Search for the cell housing the specified text and yield its [x, y] center coordinate. 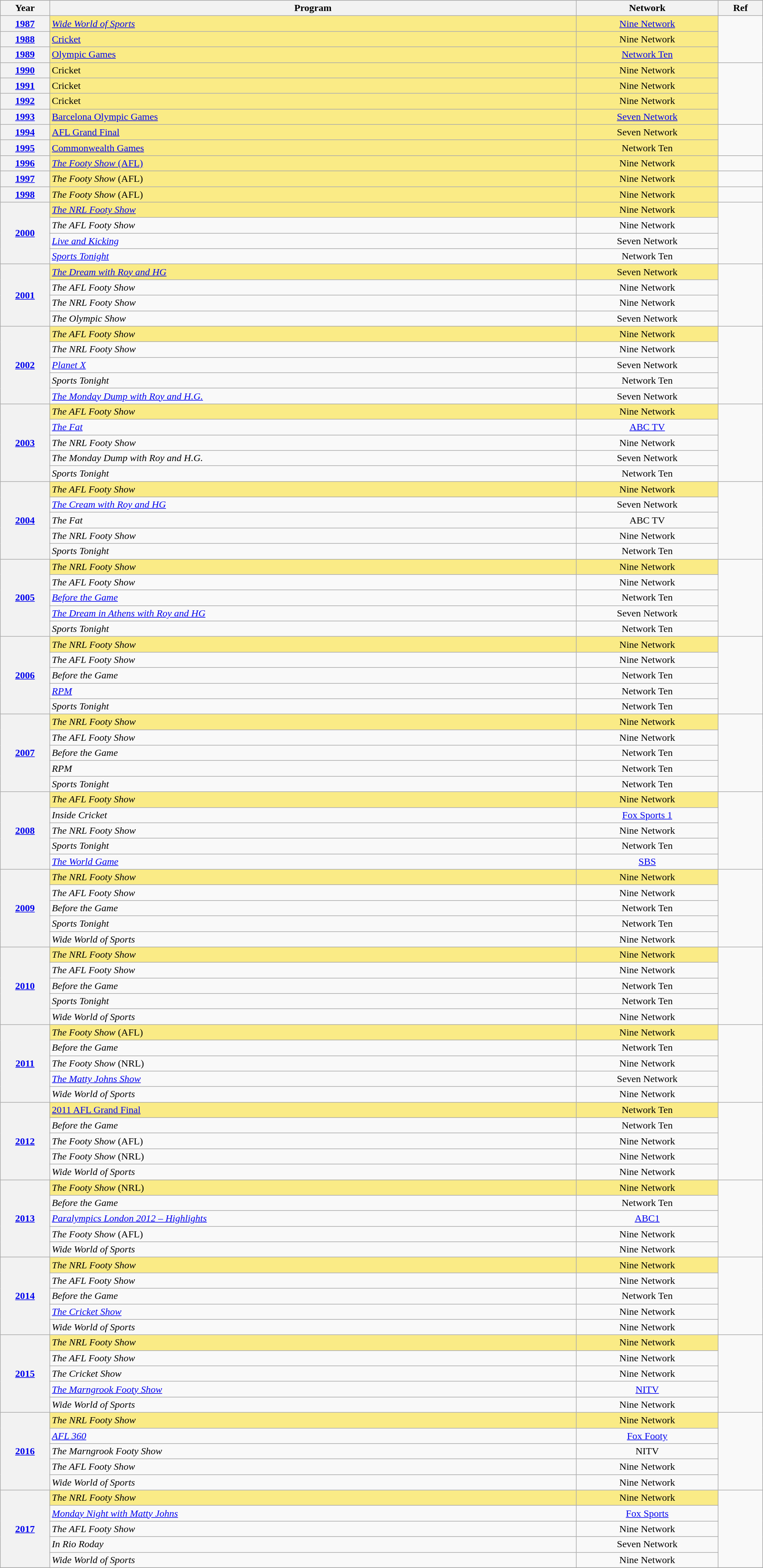
ABC1 [647, 1219]
SBS [647, 861]
Commonwealth Games [313, 148]
Live and Kicking [313, 241]
1994 [25, 132]
2010 [25, 986]
The World Game [313, 861]
2001 [25, 295]
Year [25, 8]
1997 [25, 179]
2002 [25, 365]
2012 [25, 1141]
Olympic Games [313, 55]
2006 [25, 675]
In Rio Roday [313, 1544]
Barcelona Olympic Games [313, 117]
1987 [25, 24]
Fox Footy [647, 1435]
Fox Sports [647, 1513]
2005 [25, 598]
2003 [25, 442]
2004 [25, 520]
Program [313, 8]
2016 [25, 1451]
Monday Night with Matty Johns [313, 1513]
AFL Grand Final [313, 132]
1990 [25, 70]
2008 [25, 830]
The Olympic Show [313, 318]
The Matty Johns Show [313, 1079]
2011 [25, 1063]
AFL 360 [313, 1435]
2013 [25, 1219]
1989 [25, 55]
The Dream in Athens with Roy and HG [313, 613]
Inside Cricket [313, 815]
1991 [25, 86]
2015 [25, 1374]
2007 [25, 753]
1995 [25, 148]
2000 [25, 233]
The Cream with Roy and HG [313, 505]
The Dream with Roy and HG [313, 272]
2017 [25, 1529]
2011 AFL Grand Final [313, 1110]
Network [647, 8]
1996 [25, 163]
Paralympics London 2012 – Highlights [313, 1219]
1993 [25, 117]
Ref [740, 8]
1992 [25, 101]
2014 [25, 1296]
2009 [25, 908]
1998 [25, 194]
1988 [25, 39]
Fox Sports 1 [647, 815]
Planet X [313, 365]
